Determine the [X, Y] coordinate at the center of the cell enclosing the given text.  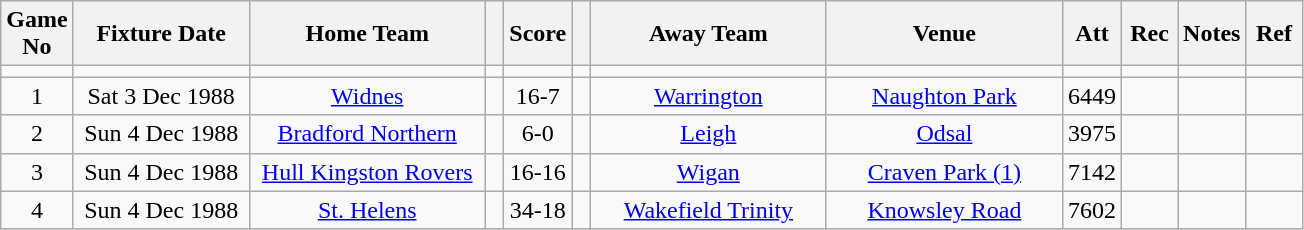
7142 [1092, 172]
Fixture Date [161, 34]
Away Team [708, 34]
Game No [37, 34]
Knowsley Road [944, 210]
3 [37, 172]
Odsal [944, 134]
3975 [1092, 134]
Wakefield Trinity [708, 210]
Att [1092, 34]
Notes [1212, 34]
34-18 [538, 210]
Hull Kingston Rovers [367, 172]
Venue [944, 34]
2 [37, 134]
Sat 3 Dec 1988 [161, 96]
Leigh [708, 134]
7602 [1092, 210]
Home Team [367, 34]
Wigan [708, 172]
4 [37, 210]
Widnes [367, 96]
Score [538, 34]
Bradford Northern [367, 134]
Naughton Park [944, 96]
16-7 [538, 96]
16-16 [538, 172]
Warrington [708, 96]
Rec [1150, 34]
Ref [1274, 34]
6449 [1092, 96]
6-0 [538, 134]
St. Helens [367, 210]
Craven Park (1) [944, 172]
1 [37, 96]
